Extract the (X, Y) coordinate from the center of the cell holding the provided text.  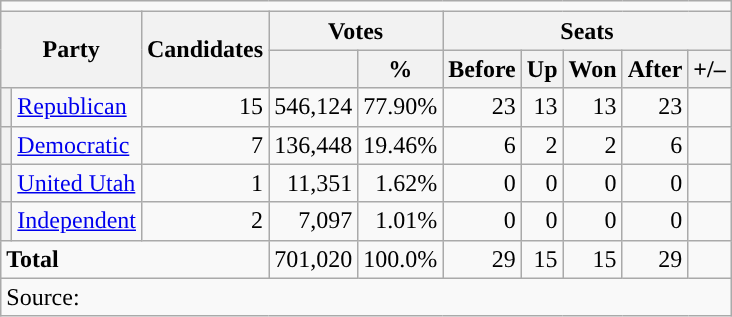
Up (542, 69)
546,124 (314, 107)
77.90% (400, 107)
Democratic (77, 145)
1.01% (400, 221)
% (400, 69)
Party (72, 50)
701,020 (314, 259)
+/– (710, 69)
Total (135, 259)
After (655, 69)
11,351 (314, 183)
1 (204, 183)
Independent (77, 221)
1.62% (400, 183)
Before (482, 69)
136,448 (314, 145)
7 (204, 145)
United Utah (77, 183)
Votes (356, 31)
Candidates (204, 50)
Republican (77, 107)
7,097 (314, 221)
Seats (588, 31)
Source: (366, 297)
100.0% (400, 259)
19.46% (400, 145)
Won (592, 69)
